Scan for the cell matching the given text and deliver its [X, Y] coordinate at center. 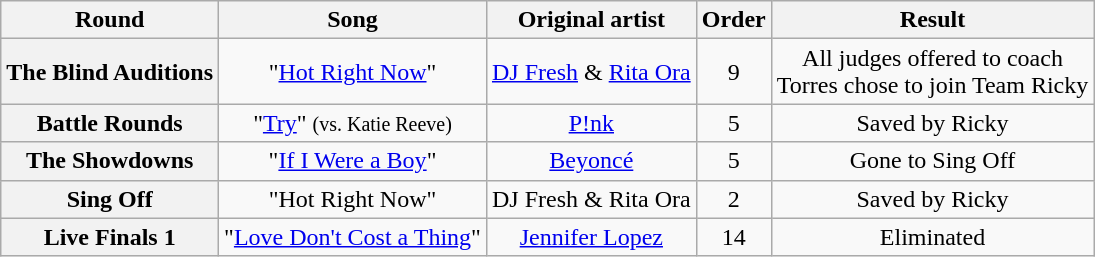
Song [353, 20]
"Try" (vs. Katie Reeve) [353, 123]
Order [734, 20]
14 [734, 237]
All judges offered to coachTorres chose to join Team Ricky [932, 72]
Eliminated [932, 237]
Live Finals 1 [110, 237]
Original artist [591, 20]
Result [932, 20]
Beyoncé [591, 161]
The Showdowns [110, 161]
Jennifer Lopez [591, 237]
Battle Rounds [110, 123]
"If I Were a Boy" [353, 161]
2 [734, 199]
Round [110, 20]
The Blind Auditions [110, 72]
Sing Off [110, 199]
P!nk [591, 123]
"Love Don't Cost a Thing" [353, 237]
9 [734, 72]
Gone to Sing Off [932, 161]
